Return (x, y) of the center of cell containing provided text 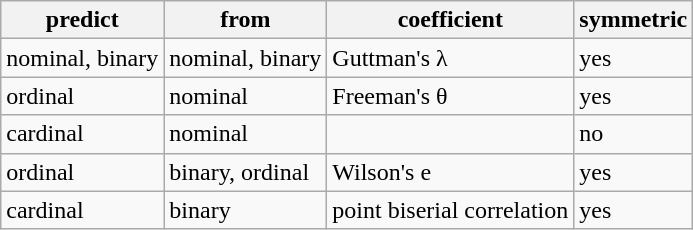
binary (246, 210)
no (634, 134)
symmetric (634, 20)
from (246, 20)
Guttman's λ (450, 58)
predict (82, 20)
point biserial correlation (450, 210)
Wilson's e (450, 172)
coefficient (450, 20)
Freeman's θ (450, 96)
binary, ordinal (246, 172)
